Identify which cell holds the provided text, then report its [x, y] central coordinate. 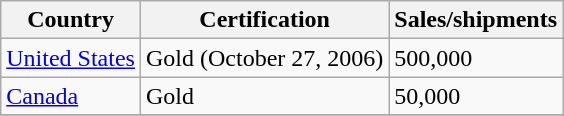
500,000 [476, 58]
Sales/shipments [476, 20]
Gold (October 27, 2006) [264, 58]
Canada [71, 96]
Certification [264, 20]
Country [71, 20]
Gold [264, 96]
50,000 [476, 96]
United States [71, 58]
